Determine the [X, Y] coordinate at the center of the cell enclosing the given text.  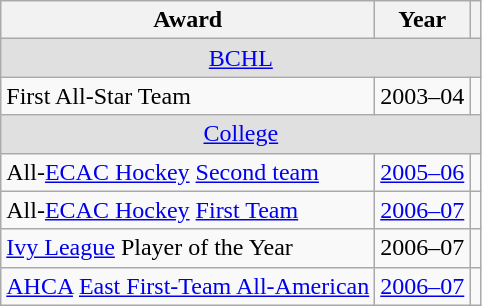
Award [188, 20]
All-ECAC Hockey First Team [188, 210]
AHCA East First-Team All-American [188, 286]
Year [422, 20]
College [241, 134]
BCHL [241, 58]
2005–06 [422, 172]
First All-Star Team [188, 96]
Ivy League Player of the Year [188, 248]
2003–04 [422, 96]
All-ECAC Hockey Second team [188, 172]
